For the text-containing cell, return its midpoint in [x, y] coordinate format. 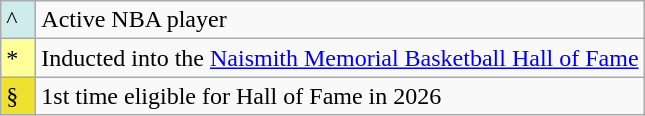
§ [18, 96]
* [18, 58]
^ [18, 20]
1st time eligible for Hall of Fame in 2026 [340, 96]
Active NBA player [340, 20]
Inducted into the Naismith Memorial Basketball Hall of Fame [340, 58]
